Identify which cell holds the provided text, then report its (x, y) central coordinate. 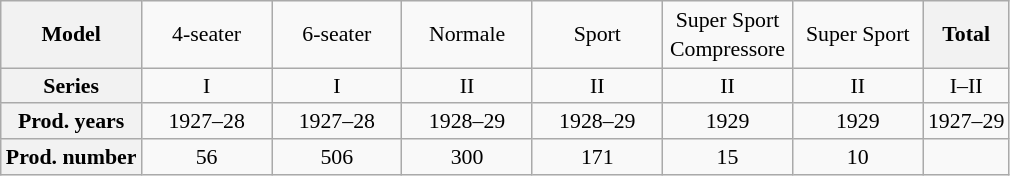
506 (337, 157)
10 (858, 157)
56 (207, 157)
Super SportCompressore (727, 34)
171 (597, 157)
I–II (966, 85)
Prod. years (72, 121)
Series (72, 85)
Total (966, 34)
Sport (597, 34)
4-seater (207, 34)
1927–29 (966, 121)
Normale (467, 34)
Super Sport (858, 34)
Prod. number (72, 157)
15 (727, 157)
300 (467, 157)
Model (72, 34)
6-seater (337, 34)
